Capture the cell that displays the provided text and extract its [X, Y] central coordinate. 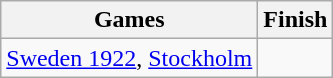
Finish [296, 20]
Sweden 1922, Stockholm [130, 58]
Games [130, 20]
